Capture the cell that displays the provided text and extract its [x, y] central coordinate. 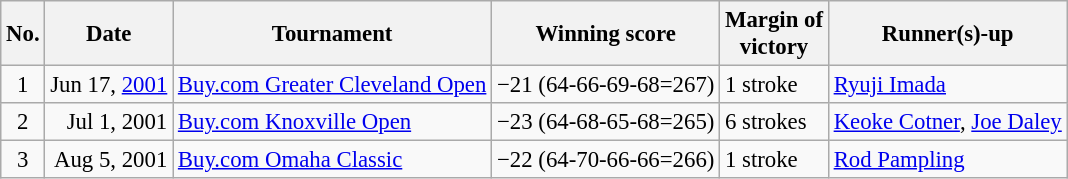
Date [109, 34]
Jul 1, 2001 [109, 122]
2 [23, 122]
Ryuji Imada [948, 85]
Runner(s)-up [948, 34]
Rod Pampling [948, 160]
−21 (64-66-69-68=267) [606, 85]
−22 (64-70-66-66=266) [606, 160]
Aug 5, 2001 [109, 160]
Buy.com Knoxville Open [332, 122]
Winning score [606, 34]
Buy.com Omaha Classic [332, 160]
Keoke Cotner, Joe Daley [948, 122]
1 [23, 85]
3 [23, 160]
Jun 17, 2001 [109, 85]
Buy.com Greater Cleveland Open [332, 85]
Tournament [332, 34]
No. [23, 34]
Margin ofvictory [774, 34]
−23 (64-68-65-68=265) [606, 122]
6 strokes [774, 122]
